From the cell containing the given text, extract its center point as [x, y] coordinate. 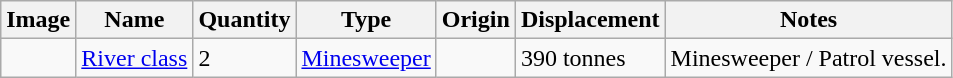
Minesweeper / Patrol vessel. [808, 58]
Name [134, 20]
Displacement [590, 20]
Minesweeper [366, 58]
2 [244, 58]
Origin [476, 20]
River class [134, 58]
390 tonnes [590, 58]
Image [38, 20]
Type [366, 20]
Notes [808, 20]
Quantity [244, 20]
